For the text-containing cell, return its midpoint in [x, y] coordinate format. 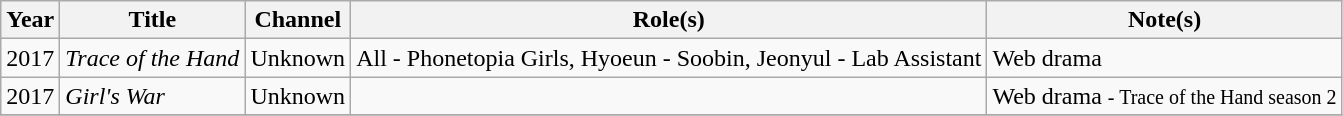
Title [152, 20]
Role(s) [669, 20]
Web drama - Trace of the Hand season 2 [1164, 96]
All - Phonetopia Girls, Hyoeun - Soobin, Jeonyul - Lab Assistant [669, 58]
Trace of the Hand [152, 58]
Channel [298, 20]
Year [30, 20]
Note(s) [1164, 20]
Web drama [1164, 58]
Girl's War [152, 96]
